Determine the (X, Y) coordinate at the center of the cell enclosing the given text.  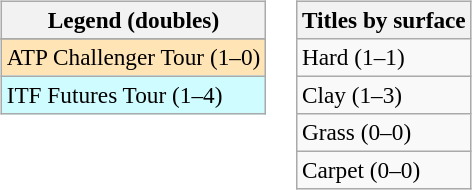
ATP Challenger Tour (1–0) (133, 57)
Clay (1–3) (384, 95)
Titles by surface (384, 20)
Hard (1–1) (384, 57)
Carpet (0–0) (384, 171)
Legend (doubles) (133, 20)
Grass (0–0) (384, 133)
ITF Futures Tour (1–4) (133, 95)
